Pinpoint the cell where the given text exists, returning its (X, Y) midpoint coordinate. 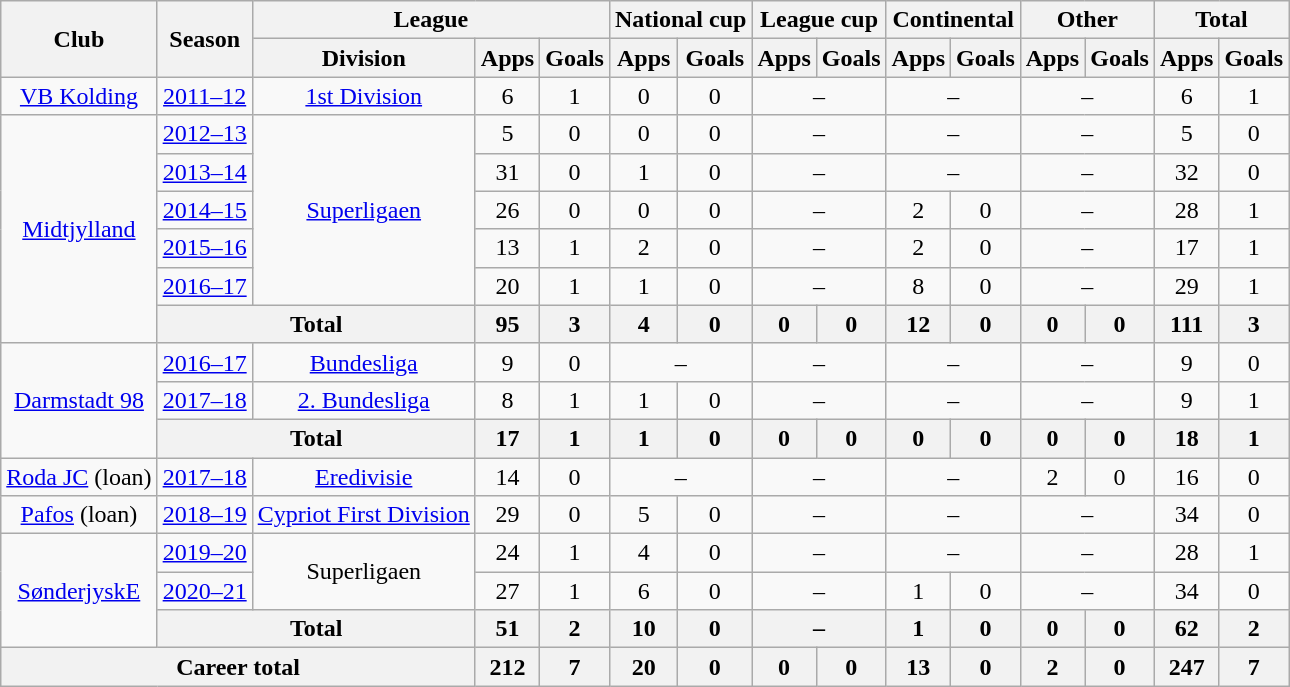
Division (364, 58)
32 (1186, 172)
212 (507, 667)
2014–15 (204, 210)
VB Kolding (79, 96)
2013–14 (204, 172)
Eredivisie (364, 477)
2020–21 (204, 591)
2018–19 (204, 515)
Other (1087, 20)
16 (1186, 477)
1st Division (364, 96)
Bundesliga (364, 362)
Season (204, 39)
2015–16 (204, 248)
Career total (238, 667)
2012–13 (204, 134)
League cup (819, 20)
12 (918, 324)
2011–12 (204, 96)
Darmstadt 98 (79, 400)
111 (1186, 324)
Pafos (loan) (79, 515)
26 (507, 210)
2019–20 (204, 553)
Midtjylland (79, 229)
Roda JC (loan) (79, 477)
SønderjyskE (79, 591)
Continental (953, 20)
62 (1186, 629)
95 (507, 324)
18 (1186, 438)
Club (79, 39)
National cup (680, 20)
27 (507, 591)
51 (507, 629)
2. Bundesliga (364, 400)
League (430, 20)
247 (1186, 667)
Cypriot First Division (364, 515)
24 (507, 553)
10 (643, 629)
31 (507, 172)
14 (507, 477)
